Find where the given text appears and provide that cell's center as (X, Y) coordinate. 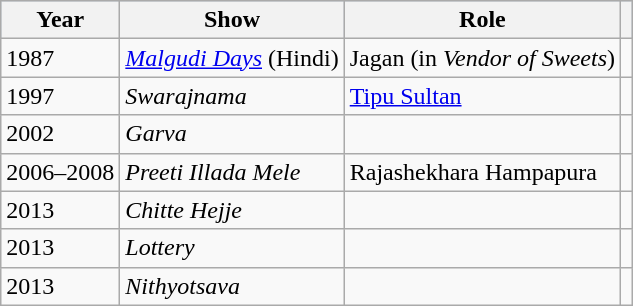
Preeti Illada Mele (232, 172)
Tipu Sultan (482, 96)
Jagan (in Vendor of Sweets) (482, 58)
Year (60, 20)
Chitte Hejje (232, 210)
Show (232, 20)
Rajashekhara Hampapura (482, 172)
Lottery (232, 248)
1987 (60, 58)
Malgudi Days (Hindi) (232, 58)
Garva (232, 134)
Swarajnama (232, 96)
Nithyotsava (232, 286)
2002 (60, 134)
Role (482, 20)
1997 (60, 96)
2006–2008 (60, 172)
